Scan for the cell matching the given text and deliver its [x, y] coordinate at center. 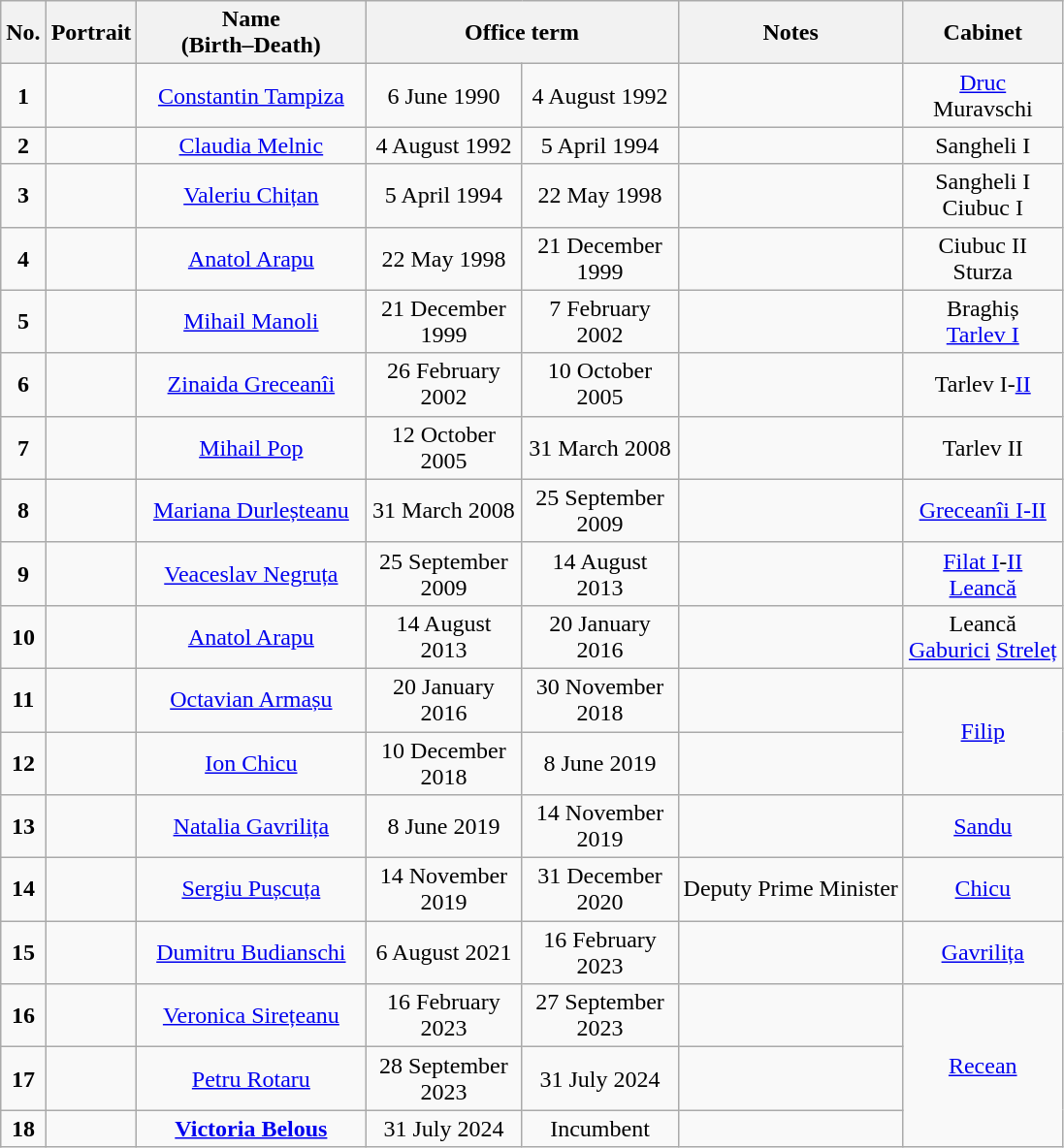
13 [23, 826]
Ion Chicu [251, 762]
Notes [790, 33]
Constantin Tampiza [251, 95]
Mariana Durleșteanu [251, 510]
Valeriu Chițan [251, 196]
Filat I-IILeancă [983, 574]
Sandu [983, 826]
6 [23, 384]
Octavian Armașu [251, 700]
10 October 2005 [599, 384]
Gavrilița [983, 952]
3 [23, 196]
Mihail Manoli [251, 322]
Incumbent [599, 1129]
Natalia Gavrilița [251, 826]
Veronica Sirețeanu [251, 1016]
Deputy Prime Minister [790, 890]
4 [23, 258]
Petru Rotaru [251, 1078]
Tarlev II [983, 448]
11 [23, 700]
17 [23, 1078]
Mihail Pop [251, 448]
Tarlev I-II [983, 384]
6 June 1990 [444, 95]
Recean [983, 1066]
12 October 2005 [444, 448]
5 [23, 322]
12 [23, 762]
16 [23, 1016]
31 December 2020 [599, 890]
8 [23, 510]
Veaceslav Negruța [251, 574]
Name(Birth–Death) [251, 33]
Victoria Belous [251, 1129]
Sangheli ICiubuc I [983, 196]
10 [23, 636]
28 September 2023 [444, 1078]
9 [23, 574]
Chicu [983, 890]
Greceanîi I-II [983, 510]
BraghișTarlev I [983, 322]
15 [23, 952]
Claudia Melnic [251, 145]
Dumitru Budianschi [251, 952]
30 November 2018 [599, 700]
Filip [983, 731]
2 [23, 145]
14 [23, 890]
10 December 2018 [444, 762]
Ciubuc IISturza [983, 258]
No. [23, 33]
DrucMuravschi [983, 95]
Sangheli I [983, 145]
Office term [522, 33]
6 August 2021 [444, 952]
Cabinet [983, 33]
27 September 2023 [599, 1016]
18 [23, 1129]
LeancăGaburici Streleț [983, 636]
26 February 2002 [444, 384]
Zinaida Greceanîi [251, 384]
1 [23, 95]
7 February 2002 [599, 322]
Portrait [91, 33]
7 [23, 448]
Sergiu Pușcuța [251, 890]
